Detect which cell encompasses the target text, then output its (x, y) center coordinate. 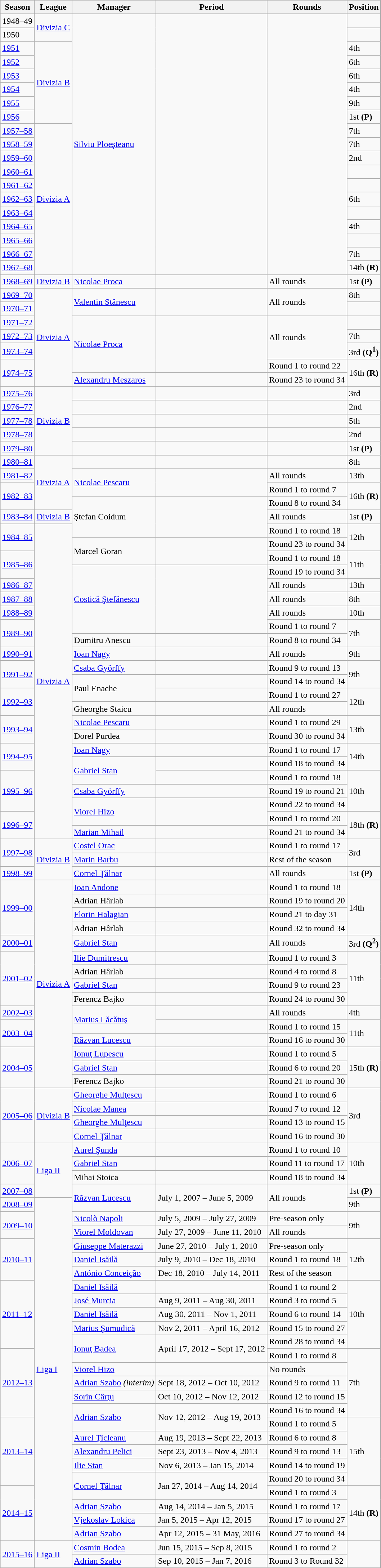
Sorin Cârţu (114, 1397)
Round 14 to round 19 (307, 1465)
1971–72 (17, 322)
1973–74 (17, 351)
Ilie Stan (114, 1465)
1963–64 (17, 213)
Round 27 to round 34 (307, 1534)
No rounds (307, 1369)
Florin Halagian (114, 914)
1970–71 (17, 309)
1950 (17, 35)
1964–65 (17, 227)
Round 6 to round 14 (307, 1314)
1975–76 (17, 393)
1951 (17, 48)
2000–01 (17, 943)
Round 24 to round 30 (307, 999)
Round 17 to round 27 (307, 1520)
5th (364, 421)
Marius Lăcătuş (114, 1019)
July 1, 2007 – June 5, 2009 (211, 1198)
Round 1 to round 10 (307, 1150)
Jan 27, 2014 – Aug 14, 2014 (211, 1486)
Round 3 to round 5 (307, 1301)
Ionuţ Lupescu (114, 1054)
2001–02 (17, 978)
Ionuţ Badea (114, 1349)
Divizia C (53, 28)
Round 12 to round 15 (307, 1397)
Alexandru Meszaros (114, 380)
2004–05 (17, 1067)
2008–09 (17, 1205)
1984–85 (17, 537)
Round 7 to round 12 (307, 1109)
15th (R) (364, 1067)
Alexandru Pelici (114, 1451)
July 27, 2009 – June 11, 2010 (211, 1232)
Round 9 to round 11 (307, 1383)
Round 16 to round 34 (307, 1410)
Round 6 to round 8 (307, 1438)
1948–49 (17, 21)
Oct 10, 2012 – Nov 12, 2012 (211, 1397)
Gheorghe Staicu (114, 709)
Dec 18, 2010 – July 14, 2011 (211, 1273)
Nicolò Napoli (114, 1218)
1960–61 (17, 172)
Aurel Şunda (114, 1150)
Apr 12, 2015 – 31 May, 2016 (211, 1534)
Nicolae Manea (114, 1109)
Round 30 to round 34 (307, 736)
Round 20 to round 34 (307, 1479)
Aurel Ţicleanu (114, 1438)
Round 19 to round 21 (307, 791)
Jan 5, 2015 – Apr 12, 2015 (211, 1520)
July 5, 2009 – July 27, 2009 (211, 1218)
July 9, 2010 – Dec 18, 2010 (211, 1259)
Round 1 to round 20 (307, 818)
Ştefan Coidum (114, 517)
Valentin Stănescu (114, 302)
June 27, 2010 – July 1, 2010 (211, 1246)
Cosmin Bodea (114, 1547)
Round 9 to round 23 (307, 985)
Sept 18, 2012 – Oct 10, 2012 (211, 1383)
Marian Mihail (114, 832)
April 17, 2012 – Sept 17, 2012 (211, 1349)
18th (R) (364, 825)
League (53, 7)
Round 21 to day 31 (307, 914)
1985–86 (17, 565)
1994–95 (17, 757)
1993–94 (17, 729)
Manager (114, 7)
Marin Barbu (114, 859)
Aug 14, 2014 – Jan 5, 2015 (211, 1506)
Nov 6, 2013 – Jan 15, 2014 (211, 1465)
1987–88 (17, 599)
1981–82 (17, 475)
Round 11 to round 17 (307, 1163)
1997–98 (17, 853)
2002–03 (17, 1013)
Nov 12, 2012 – Aug 19, 2013 (211, 1417)
Cornel Țălnar (114, 1486)
1986–87 (17, 585)
3rd (Q1) (364, 351)
Round 32 to round 34 (307, 928)
1989–90 (17, 633)
Round 19 to round 34 (307, 572)
Position (364, 7)
1965–66 (17, 240)
15th (364, 1451)
Mihai Stoica (114, 1177)
Adrian Szabo (interim) (114, 1383)
3rd (Q2) (364, 943)
Round 21 to round 30 (307, 1081)
2015–16 (17, 1554)
1990–91 (17, 654)
1952 (17, 62)
Round 1 to round 27 (307, 695)
Viorel Moldovan (114, 1232)
Sep 10, 2015 – Jan 7, 2016 (211, 1561)
Liga I (53, 1369)
Marius Şumudică (114, 1328)
2014–15 (17, 1513)
Ilie Dumitrescu (114, 958)
1967–68 (17, 268)
1996–97 (17, 825)
Round 1 to round 6 (307, 1095)
1976–77 (17, 407)
Paul Enache (114, 688)
1961–62 (17, 186)
Marcel Goran (114, 551)
1962–63 (17, 199)
1983–84 (17, 517)
2003–04 (17, 1033)
1953 (17, 76)
1991–92 (17, 674)
Round 4 to round 8 (307, 971)
Costică Ştefănescu (114, 599)
1968–69 (17, 281)
Nov 2, 2011 – April 16, 2012 (211, 1328)
1958–59 (17, 144)
2005–06 (17, 1116)
Costel Orac (114, 846)
1966–67 (17, 254)
Dumitru Anescu (114, 640)
Silviu Ploeşteanu (114, 144)
Ioan Andone (114, 887)
1979–80 (17, 448)
2006–07 (17, 1163)
1978–78 (17, 434)
2012–13 (17, 1383)
1988–89 (17, 613)
Round 15 to round 27 (307, 1328)
1957–58 (17, 130)
1999–00 (17, 907)
2011–12 (17, 1314)
2009–10 (17, 1225)
1954 (17, 89)
Round 1 to round 15 (307, 1026)
Round 1 to round 29 (307, 722)
Round 13 to round 15 (307, 1122)
1977–78 (17, 421)
1956 (17, 117)
Jun 15, 2015 – Sep 8, 2015 (211, 1547)
1969–70 (17, 295)
José Murcia (114, 1301)
Period (211, 7)
Dorel Purdea (114, 736)
Round 28 to round 34 (307, 1342)
1980–81 (17, 462)
Aug 30, 2011 – Nov 1, 2011 (211, 1314)
Sept 23, 2013 – Nov 4, 2013 (211, 1451)
Season (17, 7)
1972–73 (17, 336)
1998–99 (17, 873)
1974–75 (17, 373)
Round 22 to round 34 (307, 805)
Round 19 to round 20 (307, 901)
2007–08 (17, 1191)
1982–83 (17, 496)
Round 6 to round 20 (307, 1068)
Aug 9, 2011 – Aug 30, 2011 (211, 1301)
1995–96 (17, 791)
1992–93 (17, 702)
António Conceição (114, 1273)
2013–14 (17, 1451)
Round 1 to round 8 (307, 1355)
2010–11 (17, 1259)
1955 (17, 103)
Round 21 to round 34 (307, 832)
Round 1 to round 22 (307, 366)
1959–60 (17, 158)
Rounds (307, 7)
Round 3 to Round 32 (307, 1561)
Round 14 to round 34 (307, 681)
Aug 19, 2013 – Sept 22, 2013 (211, 1438)
Vjekoslav Lokica (114, 1520)
Giuseppe Materazzi (114, 1246)
